Determine the [x, y] coordinate at the center of the cell enclosing the given text.  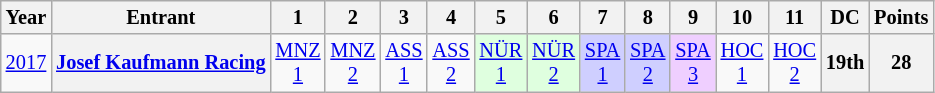
11 [794, 17]
MNZ1 [298, 63]
5 [502, 17]
NÜR1 [502, 63]
SPA3 [692, 63]
DC [845, 17]
HOC2 [794, 63]
7 [602, 17]
NÜR2 [554, 63]
10 [742, 17]
6 [554, 17]
Year [26, 17]
MNZ2 [352, 63]
Josef Kaufmann Racing [160, 63]
28 [901, 63]
HOC1 [742, 63]
ASS1 [404, 63]
SPA1 [602, 63]
Entrant [160, 17]
Points [901, 17]
SPA2 [648, 63]
19th [845, 63]
4 [450, 17]
2017 [26, 63]
9 [692, 17]
3 [404, 17]
ASS2 [450, 63]
1 [298, 17]
2 [352, 17]
8 [648, 17]
